Extract the [x, y] coordinate from the center of the cell holding the provided text.  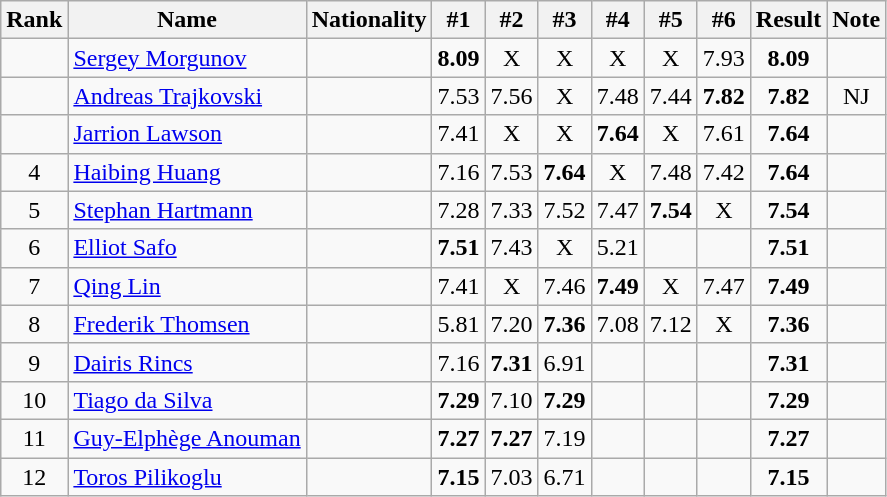
7.61 [724, 134]
12 [34, 477]
Dairis Rincs [187, 362]
7.46 [564, 286]
8 [34, 324]
NJ [856, 96]
Qing Lin [187, 286]
5 [34, 210]
#6 [724, 20]
7.44 [670, 96]
5.81 [458, 324]
7.52 [564, 210]
11 [34, 438]
#3 [564, 20]
7.42 [724, 172]
7.28 [458, 210]
#5 [670, 20]
Andreas Trajkovski [187, 96]
6 [34, 248]
Name [187, 20]
5.21 [618, 248]
Stephan Hartmann [187, 210]
6.71 [564, 477]
Elliot Safo [187, 248]
Rank [34, 20]
Haibing Huang [187, 172]
7.19 [564, 438]
Jarrion Lawson [187, 134]
7.33 [512, 210]
7.08 [618, 324]
7.43 [512, 248]
Tiago da Silva [187, 400]
Frederik Thomsen [187, 324]
Result [788, 20]
7.03 [512, 477]
7.12 [670, 324]
#2 [512, 20]
Nationality [369, 20]
4 [34, 172]
9 [34, 362]
Toros Pilikoglu [187, 477]
7.20 [512, 324]
#1 [458, 20]
7.10 [512, 400]
#4 [618, 20]
7.56 [512, 96]
10 [34, 400]
Sergey Morgunov [187, 58]
Note [856, 20]
7 [34, 286]
6.91 [564, 362]
Guy-Elphège Anouman [187, 438]
7.93 [724, 58]
